Locate the cell with the specified text and output its (X, Y) center coordinate. 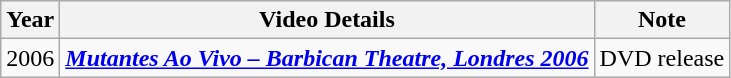
Year (30, 20)
Video Details (327, 20)
DVD release (662, 58)
2006 (30, 58)
Mutantes Ao Vivo – Barbican Theatre, Londres 2006 (327, 58)
Note (662, 20)
